Search for the cell housing the specified text and yield its [X, Y] center coordinate. 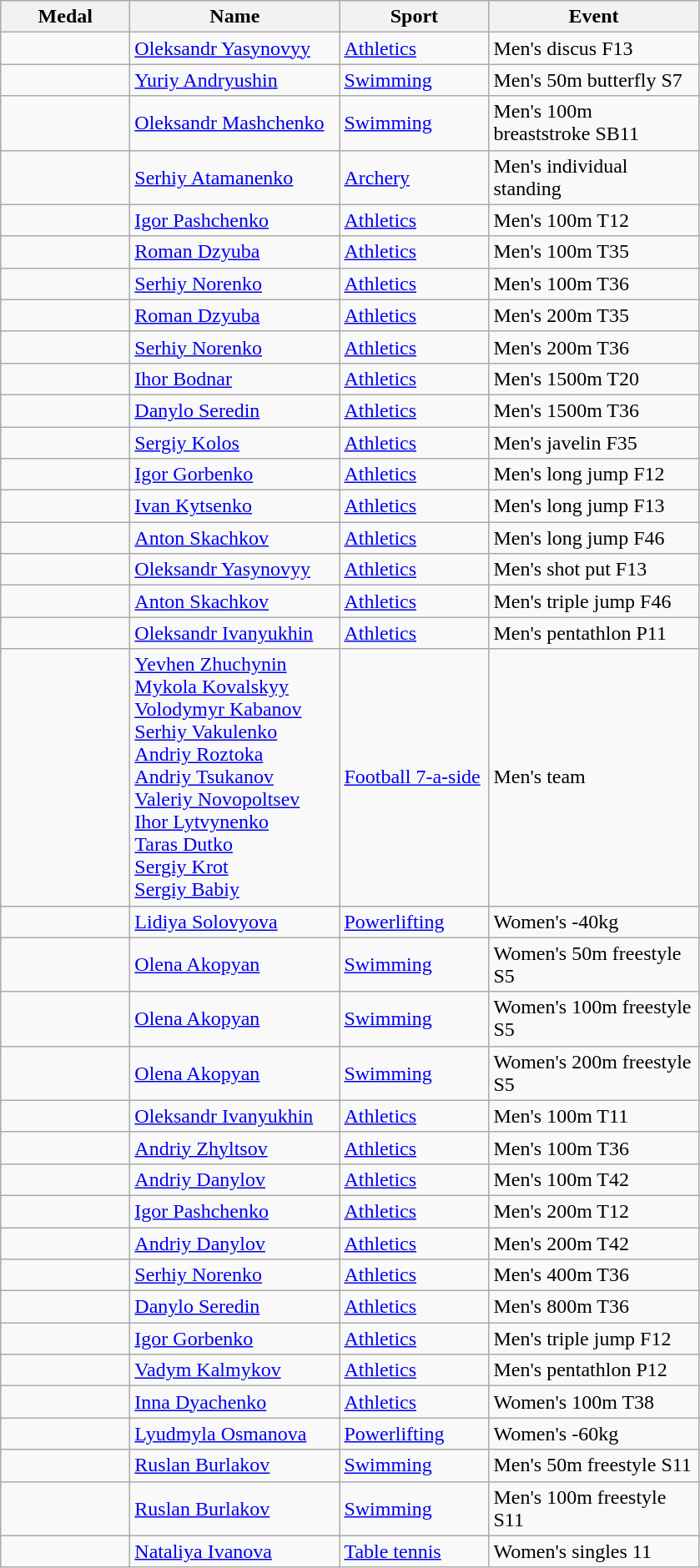
Yuriy Andryushin [235, 80]
Men's 400m T36 [594, 1275]
Men's 100m freestyle S11 [594, 1508]
Men's long jump F12 [594, 475]
Men's shot put F13 [594, 570]
Women's 50m freestyle S5 [594, 964]
Men's discus F13 [594, 48]
Vadym Kalmykov [235, 1370]
Oleksandr Mashchenko [235, 123]
Medal [65, 17]
Men's long jump F13 [594, 506]
Ihor Bodnar [235, 379]
Women's -60kg [594, 1434]
Men's pentathlon P12 [594, 1370]
Men's 1500m T36 [594, 410]
Men's long jump F46 [594, 538]
Andriy Zhyltsov [235, 1148]
Men's 100m breaststroke SB11 [594, 123]
Lidiya Solovyova [235, 922]
Men's 100m T42 [594, 1179]
Serhiy Atamanenko [235, 177]
Women's -40kg [594, 922]
Lyudmyla Osmanova [235, 1434]
Men's 100m T35 [594, 252]
Nataliya Ivanova [235, 1551]
Men's 50m freestyle S11 [594, 1465]
Inna Dyachenko [235, 1402]
Archery [414, 177]
Men's 200m T35 [594, 315]
Men's 1500m T20 [594, 379]
Men's triple jump F12 [594, 1339]
Women's 200m freestyle S5 [594, 1073]
Table tennis [414, 1551]
Sport [414, 17]
Men's javelin F35 [594, 443]
Women's singles 11 [594, 1551]
Men's 800m T36 [594, 1307]
Men's team [594, 777]
Men's 100m T11 [594, 1116]
Football 7-a-side [414, 777]
Men's triple jump F46 [594, 601]
Men's 200m T36 [594, 347]
Women's 100m T38 [594, 1402]
Sergiy Kolos [235, 443]
Men's 200m T42 [594, 1244]
Men's 50m butterfly S7 [594, 80]
Name [235, 17]
Men's 100m T12 [594, 220]
Ivan Kytsenko [235, 506]
Men's individual standing [594, 177]
Women's 100m freestyle S5 [594, 1019]
Men's pentathlon P11 [594, 633]
Event [594, 17]
Men's 200m T12 [594, 1211]
